From the cell containing the given text, extract its center point as [x, y] coordinate. 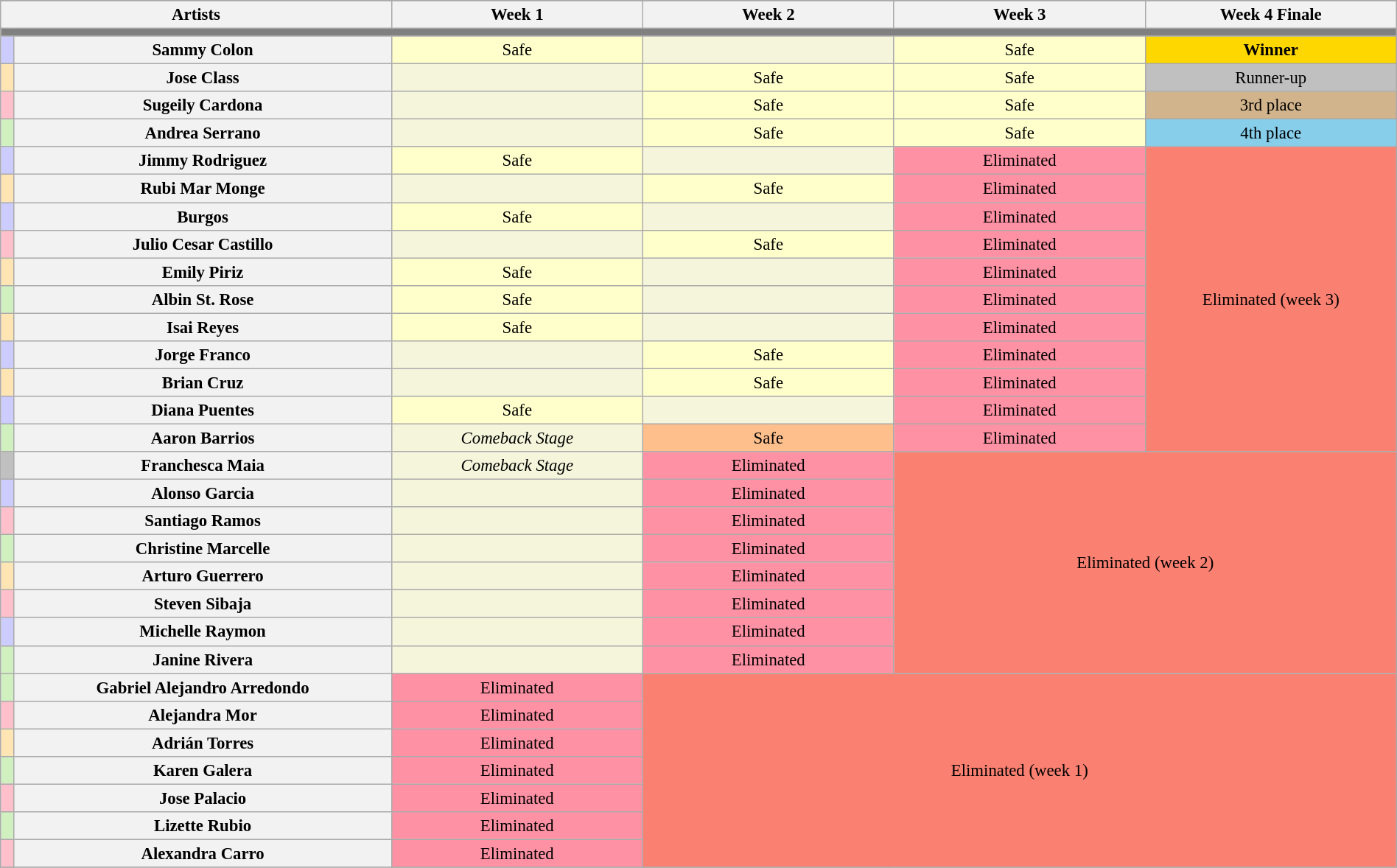
Artists [196, 15]
Emily Piriz [203, 272]
Sammy Colon [203, 50]
Brian Cruz [203, 382]
Arturo Guerrero [203, 576]
Runner-up [1270, 78]
Week 2 [768, 15]
Andrea Serrano [203, 133]
Isai Reyes [203, 327]
Winner [1270, 50]
Alejandra Mor [203, 715]
Week 4 Finale [1270, 15]
Jose Class [203, 78]
Steven Sibaja [203, 604]
Sugeily Cardona [203, 105]
4th place [1270, 133]
Albin St. Rose [203, 299]
Christine Marcelle [203, 549]
Eliminated (week 2) [1145, 563]
Eliminated (week 1) [1020, 771]
Santiago Ramos [203, 521]
Aaron Barrios [203, 438]
Adrián Torres [203, 743]
Alexandra Carro [203, 853]
Burgos [203, 217]
Rubi Mar Monge [203, 189]
Week 1 [517, 15]
Diana Puentes [203, 410]
Karen Galera [203, 771]
3rd place [1270, 105]
Julio Cesar Castillo [203, 244]
Gabriel Alejandro Arredondo [203, 687]
Eliminated (week 3) [1270, 300]
Jose Palacio [203, 798]
Week 3 [1020, 15]
Janine Rivera [203, 659]
Jorge Franco [203, 355]
Alonso Garcia [203, 494]
Franchesca Maia [203, 466]
Michelle Raymon [203, 632]
Lizette Rubio [203, 826]
Jimmy Rodriguez [203, 161]
